Scan for the cell matching the given text and deliver its [x, y] coordinate at center. 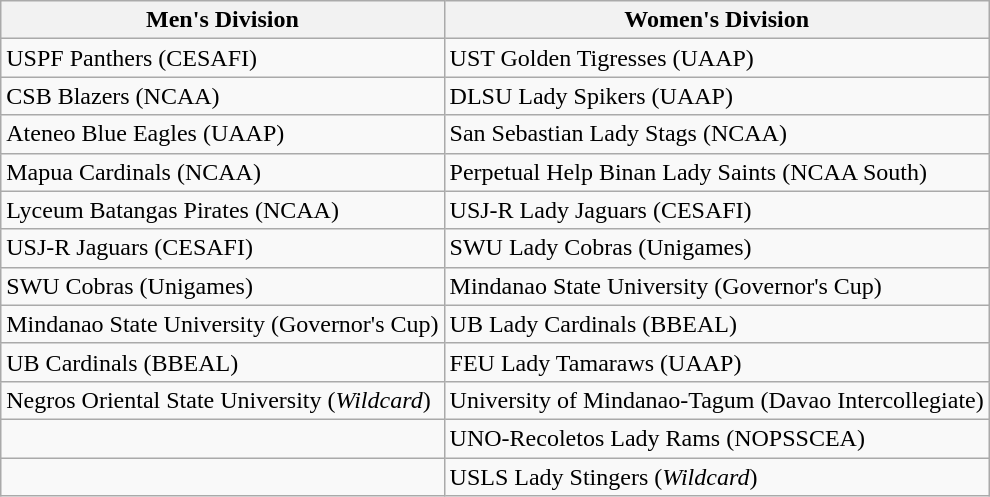
USJ-R Lady Jaguars (CESAFI) [716, 210]
SWU Lady Cobras (Unigames) [716, 248]
Mapua Cardinals (NCAA) [222, 172]
SWU Cobras (Unigames) [222, 286]
University of Mindanao-Tagum (Davao Intercollegiate) [716, 400]
USJ-R Jaguars (CESAFI) [222, 248]
Negros Oriental State University (Wildcard) [222, 400]
Perpetual Help Binan Lady Saints (NCAA South) [716, 172]
UNO-Recoletos Lady Rams (NOPSSCEA) [716, 438]
UST Golden Tigresses (UAAP) [716, 58]
DLSU Lady Spikers (UAAP) [716, 96]
CSB Blazers (NCAA) [222, 96]
USLS Lady Stingers (Wildcard) [716, 477]
Women's Division [716, 20]
Ateneo Blue Eagles (UAAP) [222, 134]
UB Cardinals (BBEAL) [222, 362]
Men's Division [222, 20]
San Sebastian Lady Stags (NCAA) [716, 134]
FEU Lady Tamaraws (UAAP) [716, 362]
UB Lady Cardinals (BBEAL) [716, 324]
Lyceum Batangas Pirates (NCAA) [222, 210]
USPF Panthers (CESAFI) [222, 58]
